Capture the cell that displays the provided text and extract its (X, Y) central coordinate. 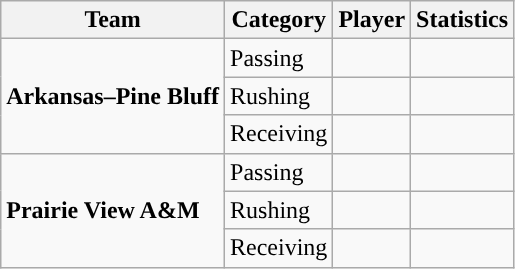
Prairie View A&M (113, 210)
Team (113, 20)
Arkansas–Pine Bluff (113, 96)
Statistics (462, 20)
Player (372, 20)
Category (279, 20)
